For the text-containing cell, return its midpoint in (X, Y) coordinate format. 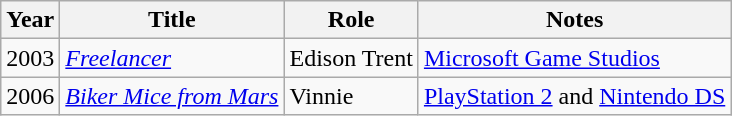
Title (172, 20)
Microsoft Game Studios (574, 58)
Edison Trent (351, 58)
Notes (574, 20)
2006 (30, 96)
Year (30, 20)
2003 (30, 58)
PlayStation 2 and Nintendo DS (574, 96)
Vinnie (351, 96)
Role (351, 20)
Freelancer (172, 58)
Biker Mice from Mars (172, 96)
